Output the (x, y) coordinate of the center of the cell containing the given text.  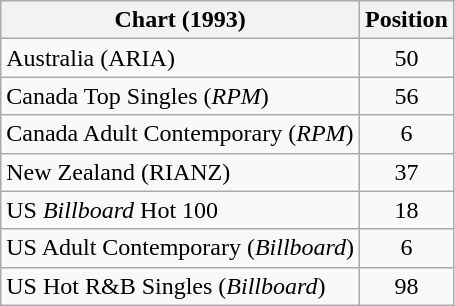
US Hot R&B Singles (Billboard) (180, 286)
Australia (ARIA) (180, 58)
37 (407, 172)
56 (407, 96)
New Zealand (RIANZ) (180, 172)
98 (407, 286)
18 (407, 210)
US Billboard Hot 100 (180, 210)
Chart (1993) (180, 20)
Canada Adult Contemporary (RPM) (180, 134)
Canada Top Singles (RPM) (180, 96)
Position (407, 20)
US Adult Contemporary (Billboard) (180, 248)
50 (407, 58)
